Provide the (X, Y) coordinate of the cell's center where the given text is located.  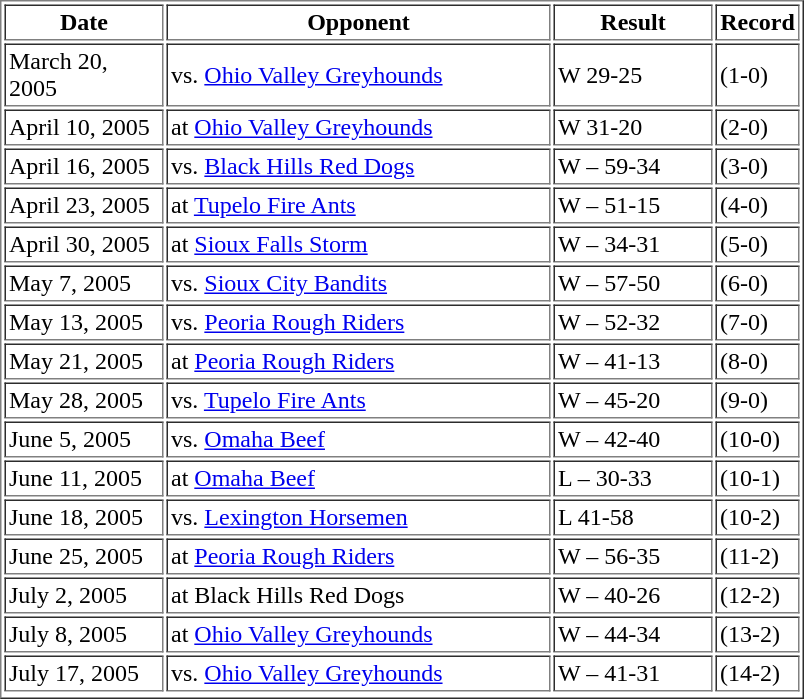
(10-2) (758, 518)
vs. Black Hills Red Dogs (358, 166)
L 41-58 (634, 518)
July 2, 2005 (84, 596)
June 5, 2005 (84, 440)
June 11, 2005 (84, 478)
April 30, 2005 (84, 244)
W 29-25 (634, 76)
vs. Peoria Rough Riders (358, 322)
at Sioux Falls Storm (358, 244)
W – 56-35 (634, 556)
(4-0) (758, 206)
(8-0) (758, 362)
(5-0) (758, 244)
W – 34-31 (634, 244)
W – 59-34 (634, 166)
(6-0) (758, 284)
at Black Hills Red Dogs (358, 596)
July 8, 2005 (84, 634)
W – 51-15 (634, 206)
L – 30-33 (634, 478)
April 10, 2005 (84, 128)
Result (634, 22)
Record (758, 22)
May 13, 2005 (84, 322)
vs. Tupelo Fire Ants (358, 400)
June 25, 2005 (84, 556)
(10-0) (758, 440)
(11-2) (758, 556)
at Tupelo Fire Ants (358, 206)
July 17, 2005 (84, 674)
W – 40-26 (634, 596)
Opponent (358, 22)
April 16, 2005 (84, 166)
May 21, 2005 (84, 362)
April 23, 2005 (84, 206)
May 28, 2005 (84, 400)
(3-0) (758, 166)
vs. Sioux City Bandits (358, 284)
W – 44-34 (634, 634)
W – 41-13 (634, 362)
(12-2) (758, 596)
(1-0) (758, 76)
Date (84, 22)
(2-0) (758, 128)
March 20, 2005 (84, 76)
(14-2) (758, 674)
W 31-20 (634, 128)
at Omaha Beef (358, 478)
(9-0) (758, 400)
W – 42-40 (634, 440)
W – 41-31 (634, 674)
June 18, 2005 (84, 518)
(10-1) (758, 478)
(7-0) (758, 322)
W – 57-50 (634, 284)
vs. Lexington Horsemen (358, 518)
W – 52-32 (634, 322)
vs. Omaha Beef (358, 440)
May 7, 2005 (84, 284)
W – 45-20 (634, 400)
(13-2) (758, 634)
